Pinpoint the cell where the given text exists, returning its [x, y] midpoint coordinate. 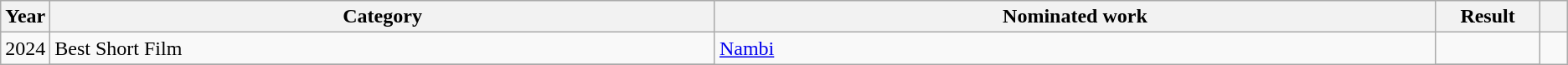
2024 [25, 48]
Best Short Film [383, 48]
Result [1488, 17]
Nambi [1075, 48]
Nominated work [1075, 17]
Year [25, 17]
Category [383, 17]
